Locate the cell with the specified text and output its (x, y) center coordinate. 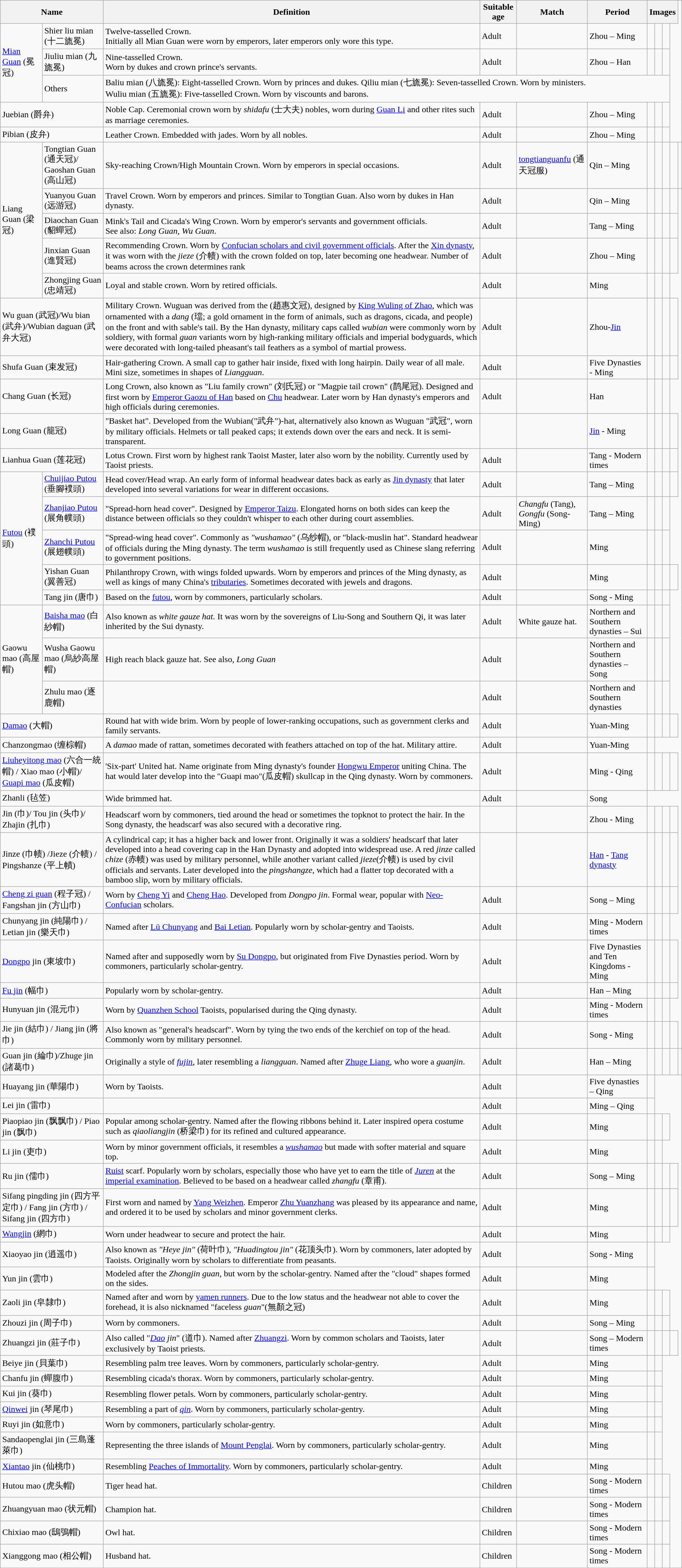
Northern and Southern dynasties – Sui (617, 621)
Pibian (皮弁) (52, 135)
Worn by commoners. (291, 1323)
Jin (巾)/ Tou jin (头巾)/ Zhajin (扎巾) (52, 819)
Ru jin (儒巾) (52, 1176)
Zhanchi Putou (展翅幞頭) (73, 547)
Zhouzi jin (周子巾) (52, 1323)
Jiuliu mian (九旒冕) (73, 62)
High reach black gauze hat. See also, Long Guan (291, 660)
Round hat with wide brim. Worn by people of lower-ranking occupations, such as government clerks and family servants. (291, 726)
A damao made of rattan, sometimes decorated with feathers attached on top of the hat. Military attire. (291, 745)
Ruyi jin (如意巾) (52, 1425)
Xianggong mao (相公帽) (52, 1556)
Worn by Quanzhen School Taoists, popularised during the Qing dynasty. (291, 1010)
Zhongjing Guan (忠靖冠) (73, 286)
Liang Guan (梁冠) (22, 220)
Jinxian Guan (進賢冠) (73, 256)
Name (52, 12)
Li jin (吏巾) (52, 1152)
Worn under headwear to secure and protect the hair. (291, 1234)
Guan jin (綸巾)/Zhuge jin (諸葛巾) (52, 1061)
Baisha mao (白紗帽) (73, 621)
Travel Crown. Worn by emperors and princes. Similar to Tongtian Guan. Also worn by dukes in Han dynasty. (291, 201)
Zhulu mao (逐鹿帽) (73, 697)
Xiantao jin (仙桃巾) (52, 1467)
Zhou – Han (617, 62)
Piaopiao jin (飘飘巾) / Piao jin (飘巾) (52, 1127)
Tongtian Guan (通天冠)/Gaoshan Guan (高山冠) (73, 165)
Lotus Crown. First worn by highest rank Taoist Master, later also worn by the nobility. Currently used by Taoist priests. (291, 460)
Wusha Gaowu mao (烏紗高屋帽) (73, 660)
Period (617, 12)
Worn by minor government officials, it resembles a wushamao but made with softer material and square top. (291, 1152)
Zhuangzi jin (莊子巾) (52, 1343)
Chang Guan (长冠) (52, 396)
Worn by Taoists. (291, 1087)
Shufa Guan (束发冠) (52, 367)
Zhuangyuan mao (状元帽) (52, 1509)
Tiger head hat. (291, 1486)
Named after Lü Chunyang and Bai Letian. Popularly worn by scholar-gentry and Taoists. (291, 927)
Noble Cap. Ceremonial crown worn by shidafu (士大夫) nobles, worn during Guan Li and other rites such as marriage ceremonies. (291, 115)
Han - Tang dynasty (617, 860)
Futou (襆頭) (22, 538)
Owl hat. (291, 1533)
White gauze hat. (552, 621)
Kui jin (葵巾) (52, 1394)
Long Guan (籠冠) (52, 431)
Jie jin (結巾) / Jiang jin (將巾) (52, 1035)
Modeled after the Zhongjin guan, but worn by the scholar-gentry. Named after the "cloud" shapes formed on the sides. (291, 1279)
Resembling Peaches of Immortality. Worn by commoners, particularly scholar-gentry. (291, 1467)
Images (663, 12)
Diaochan Guan (貂蟬冠) (73, 226)
Qinwei jin (琴尾巾) (52, 1409)
Resembling cicada's thorax. Worn by commoners, particularly scholar-gentry. (291, 1379)
Chixiao mao (鴟鴞帽) (52, 1533)
Sky-reaching Crown/High Mountain Crown. Worn by emperors in special occasions. (291, 165)
Lianhua Guan (莲花冠) (52, 460)
Definition (291, 12)
Huayang jin (華陽巾) (52, 1087)
Five Dynasties and Ten Kingdoms - Ming (617, 962)
Northern and Southern dynasties (617, 697)
Chanzongmao (缠棕帽) (52, 745)
Originally a style of fujin, later resembling a liangguan. Named after Zhuge Liang, who wore a guanjin. (291, 1061)
Xiaoyao jin (逍遥巾) (52, 1254)
Mian Guan (冕冠) (22, 63)
tongtianguanfu (通天冠服) (552, 165)
Yun jin (雲巾) (52, 1279)
Worn by Cheng Yi and Cheng Hao. Developed from Dongpo jin. Formal wear, popular with Neo-Confucian scholars. (291, 900)
Han (617, 396)
Liuheyitong mao (六合一統帽) / Xiao mao (小帽)/ Guapi mao (瓜皮帽) (52, 772)
Resembling palm tree leaves. Worn by commoners, particularly scholar-gentry. (291, 1363)
Champion hat. (291, 1509)
Ming – Qing (617, 1106)
Chanfu jin (蟬腹巾) (52, 1379)
Mink's Tail and Cicada's Wing Crown. Worn by emperor's servants and government officials.See also: Long Guan, Wu Guan. (291, 226)
Based on the futou, worn by commoners, particularly scholars. (291, 598)
Cheng zi guan (程子冠) / Fangshan jin (方山巾) (52, 900)
Others (73, 88)
Zaoli jin (皁隸巾) (52, 1303)
Tang - Modern times (617, 460)
Leather Crown. Embedded with jades. Worn by all nobles. (291, 135)
Also called "Dao jin" (道巾). Named after Zhuangzi. Worn by common scholars and Taoists, later exclusively by Taoist priests. (291, 1343)
Zhou - Ming (617, 819)
Dongpo jin (東坡巾) (52, 962)
Lei jin (雷巾) (52, 1106)
Popularly worn by scholar-gentry. (291, 990)
Hutou mao (虎头帽) (52, 1486)
Suitable age (498, 12)
Five Dynasties - Ming (617, 367)
Twelve-tasselled Crown.Initially all Mian Guan were worn by emperors, later emperors only wore this type. (291, 36)
Yuanyou Guan (远游冠) (73, 201)
Changfu (Tang), Gongfu (Song-Ming) (552, 513)
Damao (大帽) (52, 726)
Also known as white gauze hat. It was worn by the sovereigns of Liu-Song and Southern Qi, it was later inherited by the Sui dynasty. (291, 621)
Representing the three islands of Mount Penglai. Worn by commoners, particularly scholar-gentry. (291, 1445)
Zhou-Jin (617, 327)
Zhanjiao Putou (展角幞頭) (73, 513)
Jin - Ming (617, 431)
Sandaopenglai jin (三島蓬萊巾) (52, 1445)
Hunyuan jin (混元巾) (52, 1010)
Gaowu mao (高屋帽) (22, 660)
Sifang pingding jin (四方平定巾) / Fang jin (方巾) / Sifang jin (四方巾) (52, 1208)
Beiye jin (貝葉巾) (52, 1363)
Wangjin (網巾) (52, 1234)
Jinze (巾帻) /Jieze (介帻) / Pingshanze (平上幘) (52, 860)
Northern and Southern dynasties – Song (617, 660)
Juebian (爵弁) (52, 115)
Shier liu mian (十二旒冕) (73, 36)
Song (617, 798)
Nine-tasselled Crown.Worn by dukes and crown prince's servants. (291, 62)
Five dynasties – Qing (617, 1087)
Wide brimmed hat. (291, 798)
Tang jin (唐巾) (73, 598)
Zhanli (毡笠) (52, 798)
Resembling flower petals. Worn by commoners, particularly scholar-gentry. (291, 1394)
Chuijiao Putou (垂腳襆頭) (73, 484)
Husband hat. (291, 1556)
Yishan Guan (翼善冠) (73, 577)
Fu jin (幅巾) (52, 990)
Wu guan (武冠)/Wu bian (武弁)/Wubian daguan (武弁大冠) (52, 327)
Named after and supposedly worn by Su Dongpo, but originated from Five Dynasties period. Worn by commoners, particularly scholar-gentry. (291, 962)
Match (552, 12)
Resembling a part of qin. Worn by commoners, particularly scholar-gentry. (291, 1409)
Loyal and stable crown. Worn by retired officials. (291, 286)
Also known as "general's headscarf". Worn by tying the two ends of the kerchief on top of the head. Commonly worn by military personnel. (291, 1035)
Worn by commoners, particularly scholar-gentry. (291, 1425)
Chunyang jin (純陽巾) / Letian jin (樂天巾) (52, 927)
Song – Modern times (617, 1343)
Ming - Qing (617, 772)
